Determine the (X, Y) coordinate at the center of the cell enclosing the given text.  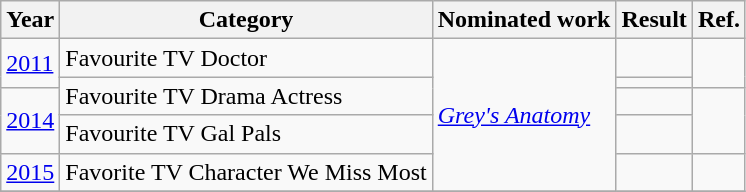
2014 (30, 120)
Result (654, 20)
2015 (30, 172)
Year (30, 20)
Ref. (718, 20)
Favourite TV Gal Pals (246, 134)
Nominated work (524, 20)
2011 (30, 64)
Grey's Anatomy (524, 115)
Favorite TV Character We Miss Most (246, 172)
Favourite TV Doctor (246, 58)
Category (246, 20)
Favourite TV Drama Actress (246, 96)
